Extract the [x, y] coordinate from the center of the cell holding the provided text.  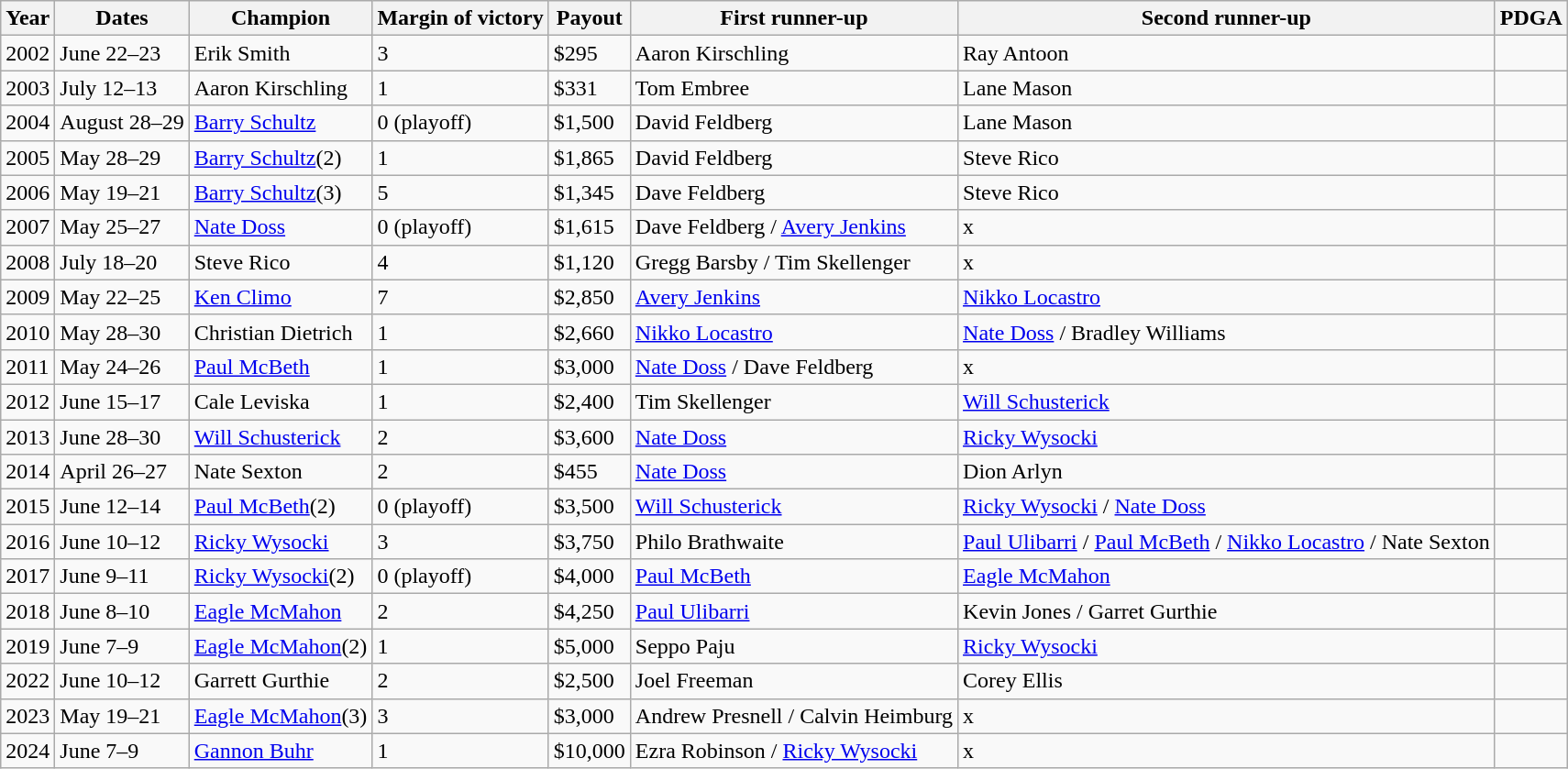
June 28–30 [122, 437]
$1,345 [589, 192]
May 25–27 [122, 227]
Erik Smith [281, 53]
Margin of victory [460, 18]
July 18–20 [122, 262]
2012 [28, 401]
2015 [28, 507]
$2,400 [589, 401]
Ray Antoon [1227, 53]
Year [28, 18]
August 28–29 [122, 123]
2016 [28, 542]
2024 [28, 751]
2018 [28, 611]
2006 [28, 192]
June 22–23 [122, 53]
Dion Arlyn [1227, 472]
$1,865 [589, 158]
5 [460, 192]
May 22–25 [122, 297]
2002 [28, 53]
Ricky Wysocki(2) [281, 577]
Seppo Paju [794, 646]
June 9–11 [122, 577]
May 28–29 [122, 158]
$1,615 [589, 227]
Gregg Barsby / Tim Skellenger [794, 262]
$3,500 [589, 507]
Paul McBeth(2) [281, 507]
4 [460, 262]
Payout [589, 18]
Tom Embree [794, 88]
$295 [589, 53]
$3,750 [589, 542]
Second runner-up [1227, 18]
May 24–26 [122, 367]
2010 [28, 332]
2009 [28, 297]
2014 [28, 472]
Dates [122, 18]
Nate Doss / Dave Feldberg [794, 367]
Champion [281, 18]
Paul Ulibarri / Paul McBeth / Nikko Locastro / Nate Sexton [1227, 542]
June 8–10 [122, 611]
$2,660 [589, 332]
$4,000 [589, 577]
Tim Skellenger [794, 401]
Avery Jenkins [794, 297]
Joel Freeman [794, 681]
2004 [28, 123]
2019 [28, 646]
$4,250 [589, 611]
Barry Schultz(2) [281, 158]
2017 [28, 577]
2003 [28, 88]
Eagle McMahon(3) [281, 716]
Nate Doss / Bradley Williams [1227, 332]
Corey Ellis [1227, 681]
Kevin Jones / Garret Gurthie [1227, 611]
Ezra Robinson / Ricky Wysocki [794, 751]
Cale Leviska [281, 401]
PDGA [1531, 18]
Andrew Presnell / Calvin Heimburg [794, 716]
July 12–13 [122, 88]
7 [460, 297]
$1,120 [589, 262]
$331 [589, 88]
Nate Sexton [281, 472]
Ricky Wysocki / Nate Doss [1227, 507]
Barry Schultz [281, 123]
$1,500 [589, 123]
$10,000 [589, 751]
2005 [28, 158]
$455 [589, 472]
May 28–30 [122, 332]
$5,000 [589, 646]
Christian Dietrich [281, 332]
Dave Feldberg / Avery Jenkins [794, 227]
2023 [28, 716]
April 26–27 [122, 472]
Garrett Gurthie [281, 681]
June 15–17 [122, 401]
$2,500 [589, 681]
Barry Schultz(3) [281, 192]
Gannon Buhr [281, 751]
June 12–14 [122, 507]
2007 [28, 227]
Dave Feldberg [794, 192]
2022 [28, 681]
First runner-up [794, 18]
Philo Brathwaite [794, 542]
2013 [28, 437]
Paul Ulibarri [794, 611]
$2,850 [589, 297]
Ken Climo [281, 297]
Eagle McMahon(2) [281, 646]
2008 [28, 262]
2011 [28, 367]
$3,600 [589, 437]
